Scan for the cell matching the given text and deliver its (X, Y) coordinate at center. 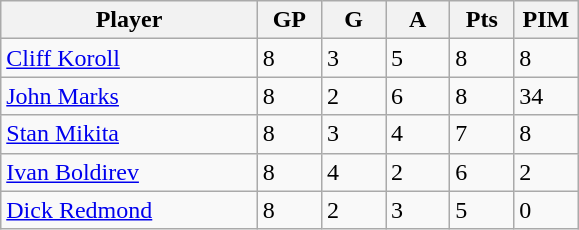
A (418, 20)
PIM (546, 20)
Stan Mikita (130, 134)
Pts (482, 20)
Cliff Koroll (130, 58)
GP (289, 20)
John Marks (130, 96)
Ivan Boldirev (130, 172)
Dick Redmond (130, 210)
Player (130, 20)
7 (482, 134)
34 (546, 96)
G (353, 20)
0 (546, 210)
